Detect which cell encompasses the target text, then output its (X, Y) center coordinate. 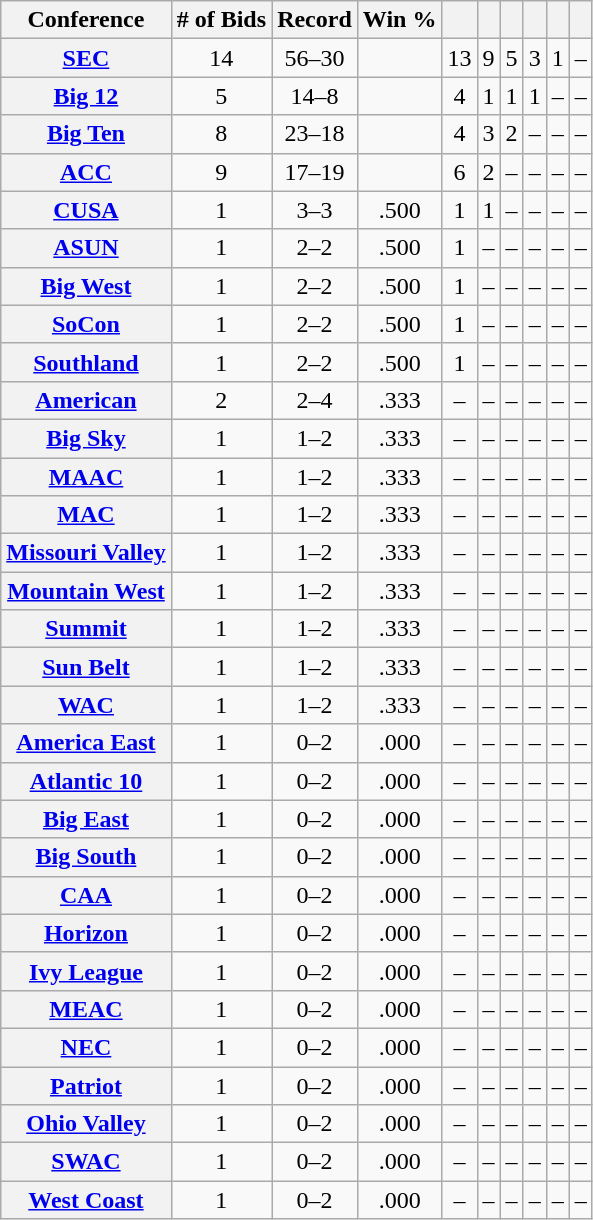
Sun Belt (86, 667)
Mountain West (86, 591)
Conference (86, 20)
Big West (86, 286)
CUSA (86, 210)
Horizon (86, 933)
Atlantic 10 (86, 781)
Big South (86, 857)
Ivy League (86, 971)
ACC (86, 172)
14 (221, 58)
56–30 (315, 58)
Summit (86, 629)
America East (86, 743)
CAA (86, 895)
American (86, 400)
2–4 (315, 400)
Big Sky (86, 438)
MAAC (86, 477)
8 (221, 134)
West Coast (86, 1200)
ASUN (86, 248)
Big East (86, 819)
NEC (86, 1047)
Patriot (86, 1085)
MEAC (86, 1009)
SEC (86, 58)
Big 12 (86, 96)
MAC (86, 515)
Ohio Valley (86, 1124)
17–19 (315, 172)
14–8 (315, 96)
Win % (400, 20)
SWAC (86, 1162)
Missouri Valley (86, 553)
Southland (86, 362)
SoCon (86, 324)
6 (460, 172)
# of Bids (221, 20)
3–3 (315, 210)
WAC (86, 705)
13 (460, 58)
Record (315, 20)
Big Ten (86, 134)
23–18 (315, 134)
